Provide the [x, y] coordinate of the cell's center where the given text is located.  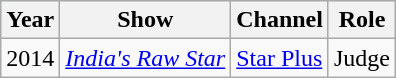
Star Plus [280, 58]
2014 [30, 58]
Channel [280, 20]
Show [146, 20]
Year [30, 20]
Judge [362, 58]
India's Raw Star [146, 58]
Role [362, 20]
